Return the [X, Y] coordinate for the center point of the cell that contains the specified text.  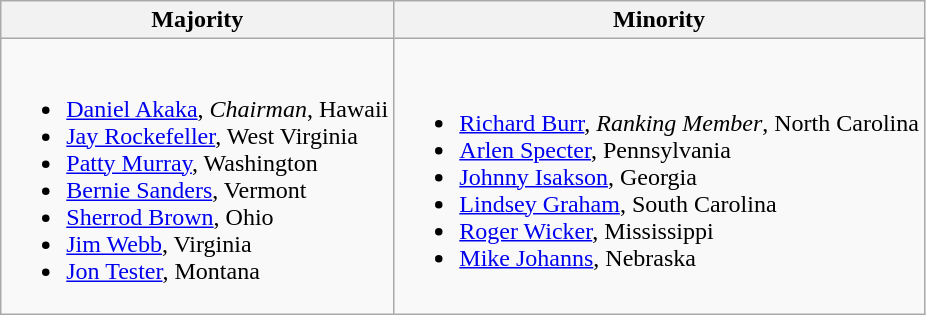
Minority [660, 20]
Majority [198, 20]
